Capture the cell that displays the provided text and extract its (x, y) central coordinate. 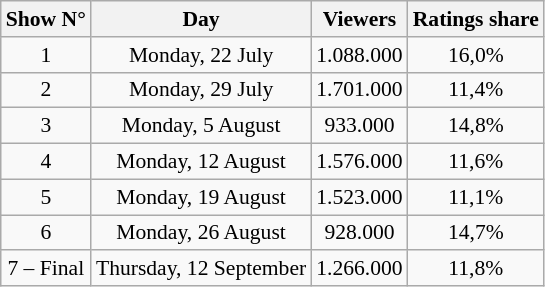
11,1% (476, 197)
7 – Final (46, 269)
6 (46, 233)
11,6% (476, 162)
14,7% (476, 233)
Monday, 26 August (201, 233)
14,8% (476, 126)
2 (46, 90)
11,8% (476, 269)
16,0% (476, 55)
1.266.000 (359, 269)
1.576.000 (359, 162)
Monday, 12 August (201, 162)
1 (46, 55)
11,4% (476, 90)
Ratings share (476, 19)
Day (201, 19)
1.088.000 (359, 55)
4 (46, 162)
Viewers (359, 19)
928.000 (359, 233)
Monday, 29 July (201, 90)
Thursday, 12 September (201, 269)
5 (46, 197)
Show N° (46, 19)
Monday, 22 July (201, 55)
1.523.000 (359, 197)
933.000 (359, 126)
Monday, 19 August (201, 197)
1.701.000 (359, 90)
Monday, 5 August (201, 126)
3 (46, 126)
